Output the [X, Y] coordinate of the center of the cell containing the given text.  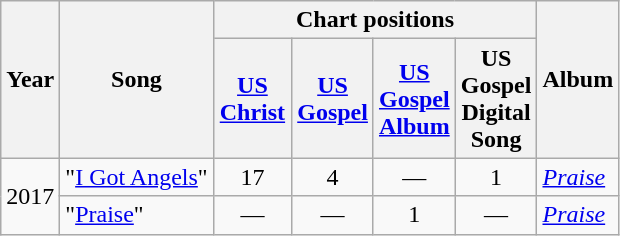
4 [333, 177]
USGospel Digital Song [496, 98]
Year [30, 80]
2017 [30, 196]
"I Got Angels" [136, 177]
Chart positions [375, 20]
USChrist [252, 98]
USGospel Album [414, 98]
"Praise" [136, 215]
17 [252, 177]
USGospel [333, 98]
Song [136, 80]
Album [578, 80]
